Return (X, Y) of the center of cell containing provided text 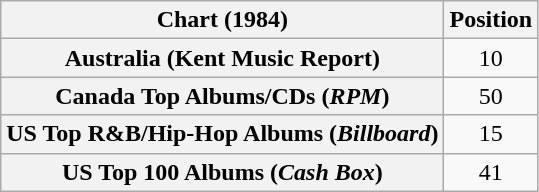
15 (491, 134)
Canada Top Albums/CDs (RPM) (222, 96)
Australia (Kent Music Report) (222, 58)
US Top 100 Albums (Cash Box) (222, 172)
US Top R&B/Hip-Hop Albums (Billboard) (222, 134)
50 (491, 96)
10 (491, 58)
41 (491, 172)
Position (491, 20)
Chart (1984) (222, 20)
